Capture the cell that displays the provided text and extract its (X, Y) central coordinate. 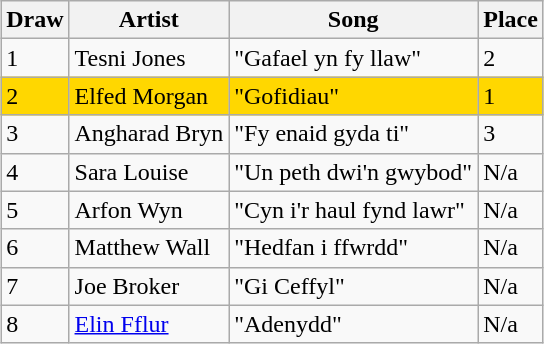
"Fy enaid gyda ti" (354, 134)
4 (35, 172)
"Gofidiau" (354, 96)
"Gafael yn fy llaw" (354, 58)
5 (35, 210)
Joe Broker (149, 286)
"Gi Ceffyl" (354, 286)
Angharad Bryn (149, 134)
Elfed Morgan (149, 96)
Place (511, 20)
8 (35, 324)
"Adenydd" (354, 324)
6 (35, 248)
"Hedfan i ffwrdd" (354, 248)
7 (35, 286)
Elin Fflur (149, 324)
Artist (149, 20)
Song (354, 20)
Sara Louise (149, 172)
Matthew Wall (149, 248)
"Un peth dwi'n gwybod" (354, 172)
Arfon Wyn (149, 210)
Draw (35, 20)
"Cyn i'r haul fynd lawr" (354, 210)
Tesni Jones (149, 58)
